Pinpoint the cell where the given text exists, returning its [x, y] midpoint coordinate. 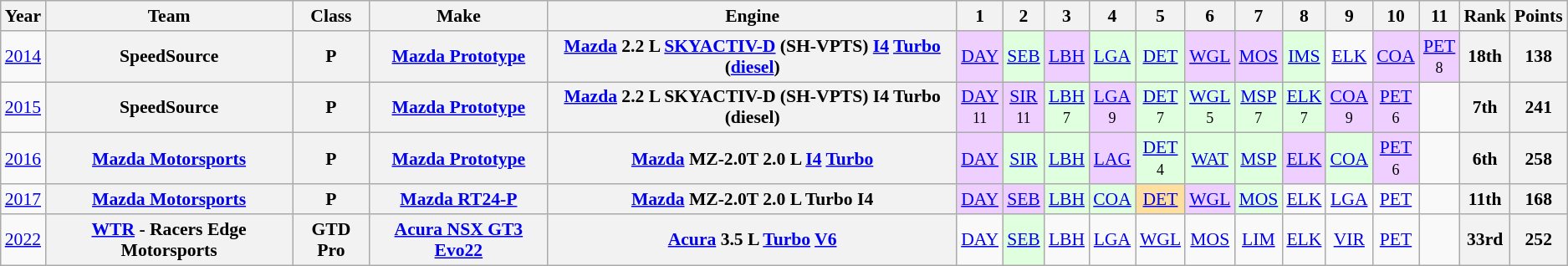
DET4 [1161, 159]
11th [1485, 199]
PET8 [1440, 57]
DAY11 [980, 107]
Mazda MZ-2.0T 2.0 L I4 Turbo [753, 159]
IMS [1304, 57]
6th [1485, 159]
18th [1485, 57]
Mazda RT24-P [458, 199]
241 [1539, 107]
LGA9 [1112, 107]
9 [1349, 16]
WAT [1209, 159]
Class [331, 16]
GTD Pro [331, 239]
Engine [753, 16]
10 [1396, 16]
MSP [1258, 159]
2015 [23, 107]
7th [1485, 107]
11 [1440, 16]
252 [1539, 239]
Year [23, 16]
LAG [1112, 159]
3 [1067, 16]
Acura NSX GT3 Evo22 [458, 239]
VIR [1349, 239]
Team [169, 16]
4 [1112, 16]
MSP7 [1258, 107]
258 [1539, 159]
Acura 3.5 L Turbo V6 [753, 239]
Rank [1485, 16]
Points [1539, 16]
SIR [1024, 159]
DET7 [1161, 107]
COA9 [1349, 107]
Make [458, 16]
8 [1304, 16]
33rd [1485, 239]
2016 [23, 159]
2017 [23, 199]
ELK7 [1304, 107]
WTR - Racers Edge Motorsports [169, 239]
5 [1161, 16]
1 [980, 16]
WGL5 [1209, 107]
LBH7 [1067, 107]
6 [1209, 16]
Mazda MZ-2.0T 2.0 L Turbo I4 [753, 199]
2 [1024, 16]
168 [1539, 199]
138 [1539, 57]
SIR11 [1024, 107]
7 [1258, 16]
LIM [1258, 239]
2022 [23, 239]
2014 [23, 57]
